Find where the given text appears and provide that cell's center as (X, Y) coordinate. 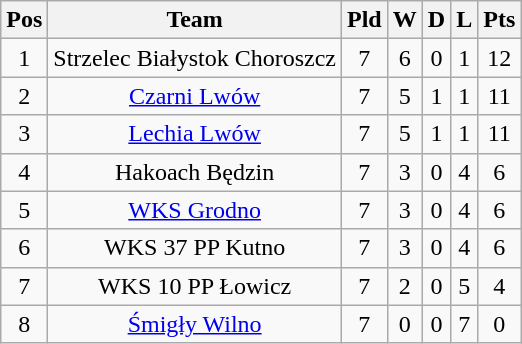
Strzelec Białystok Choroszcz (195, 58)
Pos (24, 20)
Pld (364, 20)
Pts (500, 20)
L (464, 20)
Czarni Lwów (195, 96)
Hakoach Będzin (195, 172)
WKS 10 PP Łowicz (195, 286)
WKS Grodno (195, 210)
12 (500, 58)
Lechia Lwów (195, 134)
D (436, 20)
W (404, 20)
WKS 37 PP Kutno (195, 248)
Śmigły Wilno (195, 324)
8 (24, 324)
Team (195, 20)
